Identify which cell holds the provided text, then report its [X, Y] central coordinate. 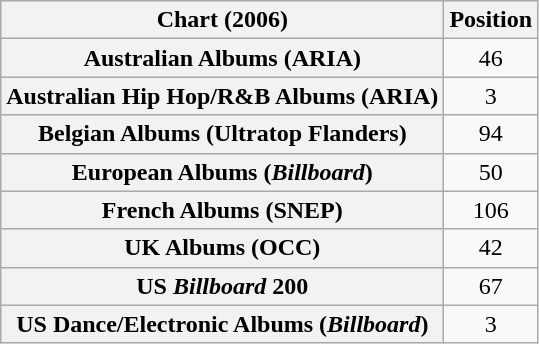
Belgian Albums (Ultratop Flanders) [222, 134]
Australian Albums (ARIA) [222, 58]
European Albums (Billboard) [222, 172]
US Dance/Electronic Albums (Billboard) [222, 324]
Position [491, 20]
42 [491, 248]
Chart (2006) [222, 20]
US Billboard 200 [222, 286]
UK Albums (OCC) [222, 248]
106 [491, 210]
67 [491, 286]
Australian Hip Hop/R&B Albums (ARIA) [222, 96]
French Albums (SNEP) [222, 210]
46 [491, 58]
94 [491, 134]
50 [491, 172]
